Provide the [X, Y] coordinate of the cell's center where the given text is located.  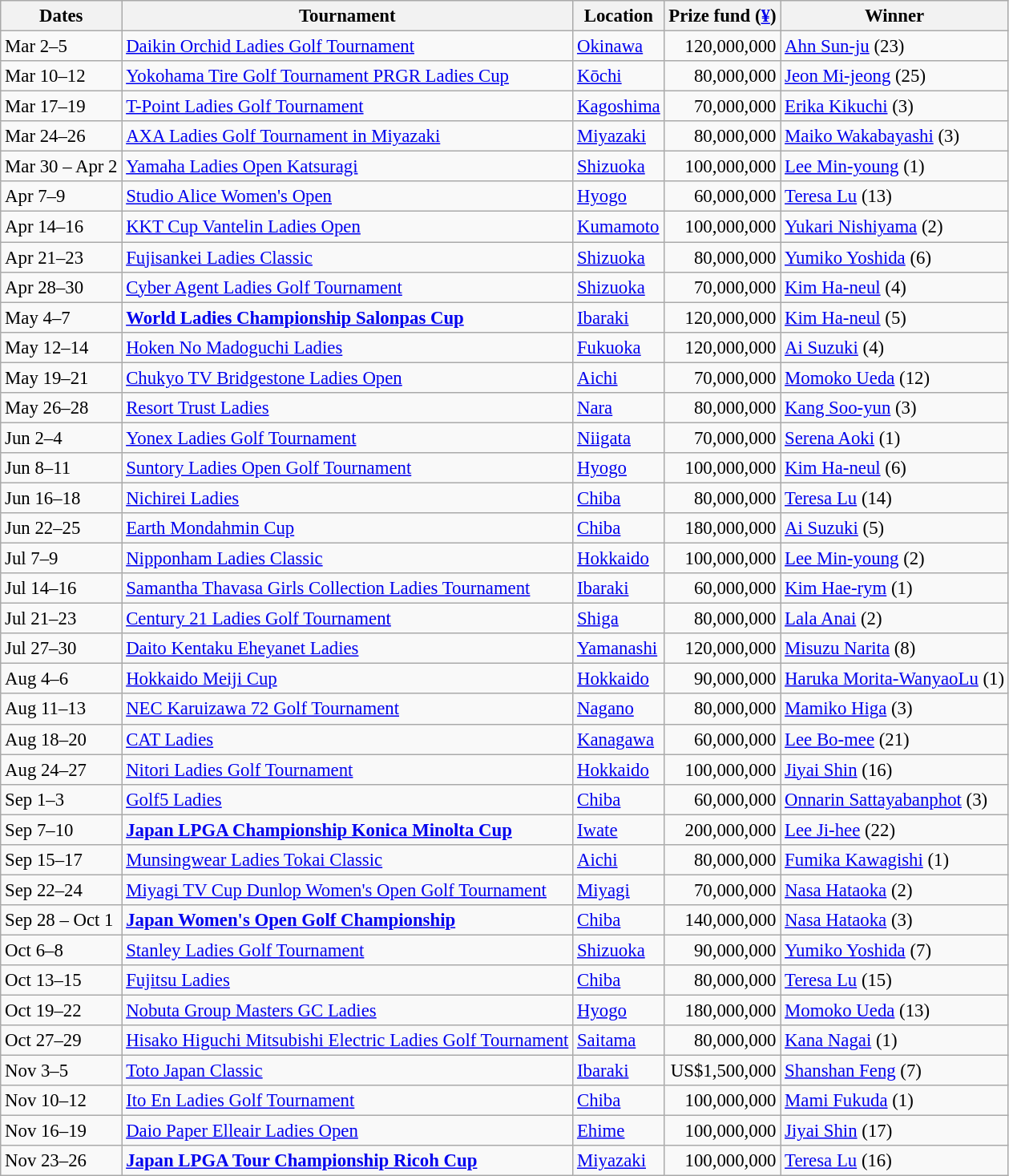
Japan Women's Open Golf Championship [348, 920]
Lee Bo-mee (21) [894, 739]
Niigata [619, 438]
Nobuta Group Masters GC Ladies [348, 1011]
Apr 28–30 [61, 287]
Prize fund (¥) [723, 16]
Misuzu Narita (8) [894, 649]
Stanley Ladies Golf Tournament [348, 950]
CAT Ladies [348, 739]
Studio Alice Women's Open [348, 196]
Kim Hae-rym (1) [894, 588]
Aug 4–6 [61, 679]
Teresa Lu (15) [894, 980]
Yumiko Yoshida (7) [894, 950]
Miyazaki [619, 136]
Sep 15–17 [61, 860]
Iwate [619, 830]
Miyagi [619, 890]
Daio Paper Elleair Ladies Open [348, 1131]
Ai Suzuki (4) [894, 347]
May 19–21 [61, 378]
Kang Soo-yun (3) [894, 408]
Ai Suzuki (5) [894, 528]
Earth Mondahmin Cup [348, 528]
Saitama [619, 1041]
Yumiko Yoshida (6) [894, 257]
Kana Nagai (1) [894, 1041]
Fujitsu Ladies [348, 980]
World Ladies Championship Salonpas Cup [348, 317]
Yonex Ladies Golf Tournament [348, 438]
Aug 18–20 [61, 739]
Lee Ji-hee (22) [894, 830]
NEC Karuizawa 72 Golf Tournament [348, 709]
Jun 22–25 [61, 528]
Oct 6–8 [61, 950]
200,000,000 [723, 830]
Nipponham Ladies Classic [348, 559]
Tournament [348, 16]
Jul 21–23 [61, 619]
Apr 21–23 [61, 257]
Golf5 Ladies [348, 799]
Chukyo TV Bridgestone Ladies Open [348, 378]
Mar 30 – Apr 2 [61, 167]
Fujisankei Ladies Classic [348, 257]
Location [619, 16]
Serena Aoki (1) [894, 438]
Nov 10–12 [61, 1101]
Yamanashi [619, 649]
KKT Cup Vantelin Ladies Open [348, 227]
Nov 3–5 [61, 1071]
Kagoshima [619, 107]
Nasa Hataoka (3) [894, 920]
Hisako Higuchi Mitsubishi Electric Ladies Golf Tournament [348, 1041]
Winner [894, 16]
Yukari Nishiyama (2) [894, 227]
Nov 16–19 [61, 1131]
Mami Fukuda (1) [894, 1101]
Oct 19–22 [61, 1011]
Kanagawa [619, 739]
AXA Ladies Golf Tournament in Miyazaki [348, 136]
Mar 17–19 [61, 107]
Haruka Morita-WanyaoLu (1) [894, 679]
Teresa Lu (14) [894, 498]
Onnarin Sattayabanphot (3) [894, 799]
Hoken No Madoguchi Ladies [348, 347]
Sep 22–24 [61, 890]
Lee Min-young (1) [894, 167]
Munsingwear Ladies Tokai Classic [348, 860]
T-Point Ladies Golf Tournament [348, 107]
Nitori Ladies Golf Tournament [348, 770]
Daikin Orchid Ladies Golf Tournament [348, 46]
Apr 7–9 [61, 196]
Aug 24–27 [61, 770]
Jeon Mi-jeong (25) [894, 76]
Oct 13–15 [61, 980]
Lee Min-young (2) [894, 559]
May 12–14 [61, 347]
Erika Kikuchi (3) [894, 107]
Mar 2–5 [61, 46]
Kim Ha-neul (4) [894, 287]
Jul 14–16 [61, 588]
Lala Anai (2) [894, 619]
Jul 27–30 [61, 649]
Jul 7–9 [61, 559]
Sep 1–3 [61, 799]
Sep 7–10 [61, 830]
Ito En Ladies Golf Tournament [348, 1101]
Nara [619, 408]
Sep 28 – Oct 1 [61, 920]
Ahn Sun-ju (23) [894, 46]
Fumika Kawagishi (1) [894, 860]
Dates [61, 16]
Jun 16–18 [61, 498]
140,000,000 [723, 920]
Kōchi [619, 76]
Aug 11–13 [61, 709]
Resort Trust Ladies [348, 408]
Shanshan Feng (7) [894, 1071]
Momoko Ueda (12) [894, 378]
May 4–7 [61, 317]
Mar 24–26 [61, 136]
Toto Japan Classic [348, 1071]
Oct 27–29 [61, 1041]
Cyber Agent Ladies Golf Tournament [348, 287]
Ehime [619, 1131]
Momoko Ueda (13) [894, 1011]
Nasa Hataoka (2) [894, 890]
Yamaha Ladies Open Katsuragi [348, 167]
Teresa Lu (13) [894, 196]
Kumamoto [619, 227]
Samantha Thavasa Girls Collection Ladies Tournament [348, 588]
Nagano [619, 709]
Century 21 Ladies Golf Tournament [348, 619]
US$1,500,000 [723, 1071]
Fukuoka [619, 347]
Suntory Ladies Open Golf Tournament [348, 468]
Shiga [619, 619]
Apr 14–16 [61, 227]
Kim Ha-neul (6) [894, 468]
Yokohama Tire Golf Tournament PRGR Ladies Cup [348, 76]
Jun 8–11 [61, 468]
Maiko Wakabayashi (3) [894, 136]
Japan LPGA Championship Konica Minolta Cup [348, 830]
Jun 2–4 [61, 438]
Miyagi TV Cup Dunlop Women's Open Golf Tournament [348, 890]
Jiyai Shin (17) [894, 1131]
Mar 10–12 [61, 76]
Daito Kentaku Eheyanet Ladies [348, 649]
Nichirei Ladies [348, 498]
Kim Ha-neul (5) [894, 317]
Okinawa [619, 46]
May 26–28 [61, 408]
Hokkaido Meiji Cup [348, 679]
Mamiko Higa (3) [894, 709]
Jiyai Shin (16) [894, 770]
